Capture the cell that displays the provided text and extract its (X, Y) central coordinate. 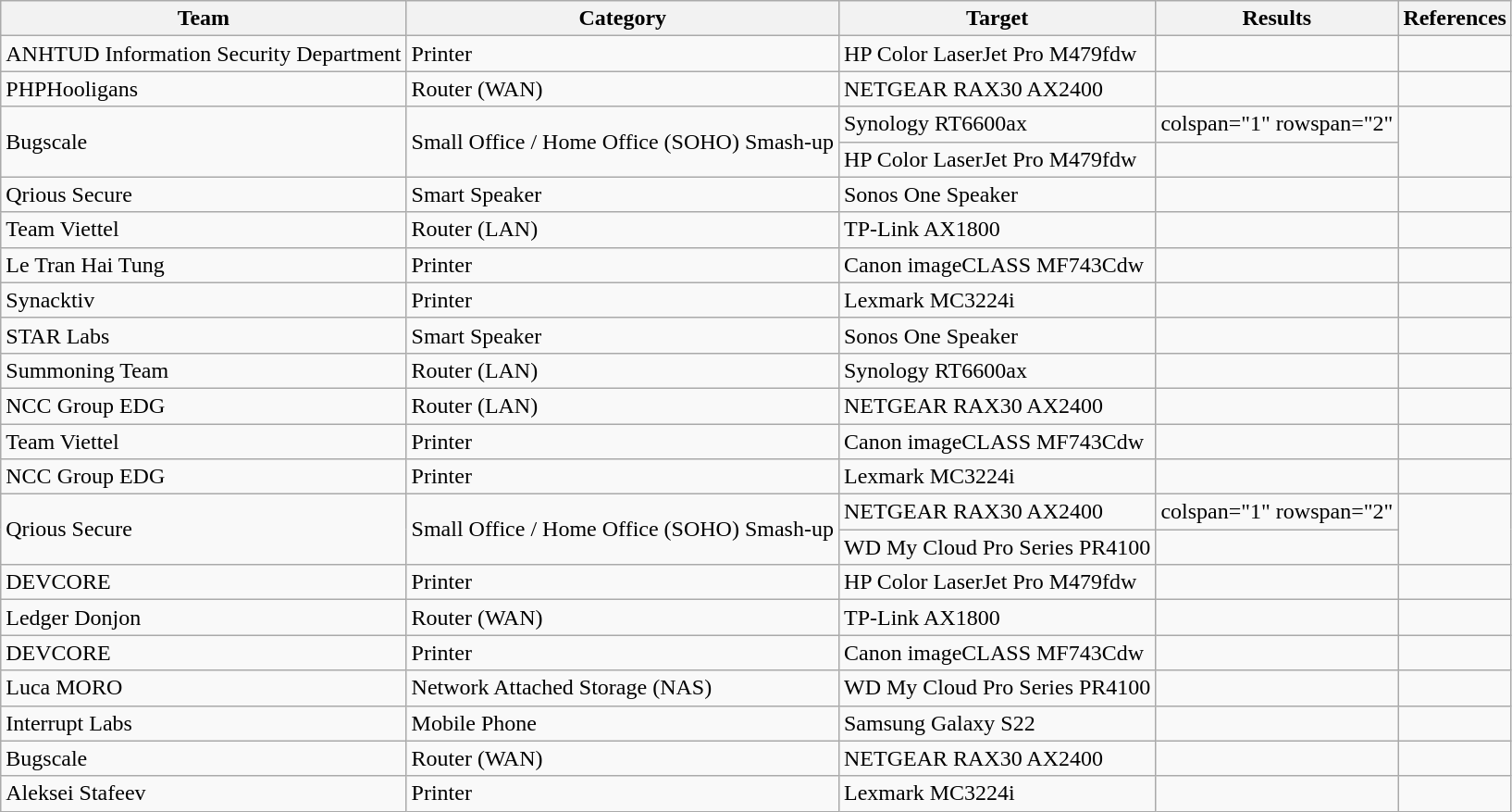
PHPHooligans (204, 89)
Target (997, 19)
References (1455, 19)
Team (204, 19)
Results (1277, 19)
Luca MORO (204, 688)
Network Attached Storage (NAS) (622, 688)
Mobile Phone (622, 723)
STAR Labs (204, 335)
Summoning Team (204, 370)
Samsung Galaxy S22 (997, 723)
ANHTUD Information Security Department (204, 54)
Aleksei Stafeev (204, 793)
Ledger Donjon (204, 618)
Interrupt Labs (204, 723)
Le Tran Hai Tung (204, 265)
Category (622, 19)
Synacktiv (204, 300)
